Return (X, Y) of the center of cell containing provided text 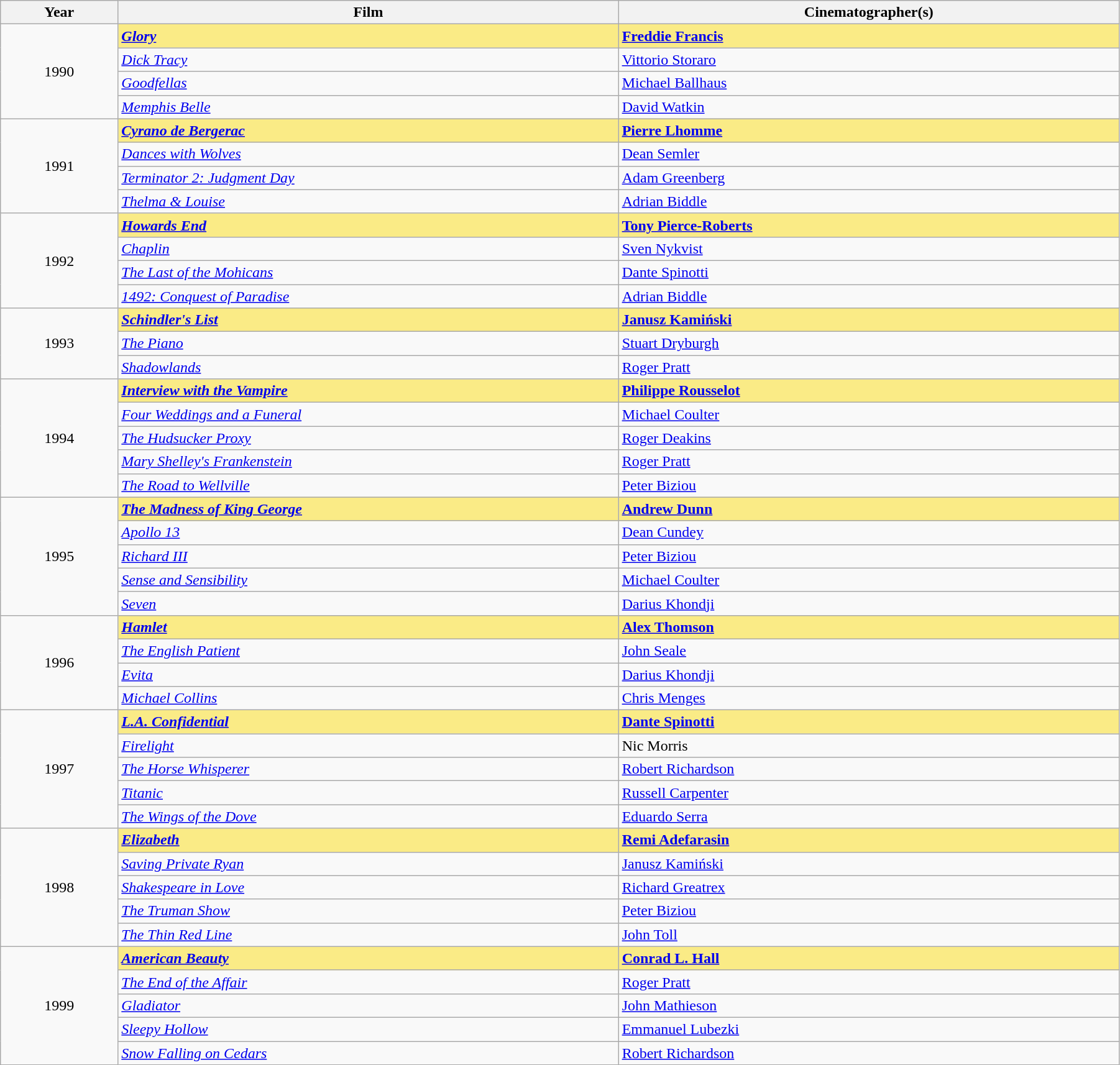
L.A. Confidential (368, 722)
Gladiator (368, 1005)
Dick Tracy (368, 60)
Michael Collins (368, 698)
Russell Carpenter (869, 793)
Philippe Rousselot (869, 391)
Dean Semler (869, 154)
Goodfellas (368, 83)
Thelma & Louise (368, 201)
Year (60, 12)
David Watkin (869, 107)
Four Weddings and a Funeral (368, 414)
Firelight (368, 746)
Mary Shelley's Frankenstein (368, 462)
American Beauty (368, 958)
Richard Greatrex (869, 887)
John Seale (869, 651)
The Thin Red Line (368, 935)
Adam Greenberg (869, 178)
The English Patient (368, 651)
Alex Thomson (869, 627)
The Last of the Mohicans (368, 272)
Memphis Belle (368, 107)
Roger Deakins (869, 438)
1492: Conquest of Paradise (368, 296)
Schindler's List (368, 320)
1997 (60, 769)
Remi Adefarasin (869, 840)
1996 (60, 662)
Stuart Dryburgh (869, 344)
The Wings of the Dove (368, 816)
1999 (60, 1005)
Andrew Dunn (869, 509)
The Truman Show (368, 911)
John Toll (869, 935)
1993 (60, 344)
Dean Cundey (869, 532)
Nic Morris (869, 746)
1992 (60, 260)
Glory (368, 36)
Seven (368, 603)
Richard III (368, 556)
Evita (368, 674)
Conrad L. Hall (869, 958)
Howards End (368, 225)
Elizabeth (368, 840)
1994 (60, 438)
Sense and Sensibility (368, 580)
Sven Nykvist (869, 249)
Cinematographer(s) (869, 12)
Dances with Wolves (368, 154)
Chaplin (368, 249)
Film (368, 12)
Emmanuel Lubezki (869, 1029)
Pierre Lhomme (869, 130)
Vittorio Storaro (869, 60)
Apollo 13 (368, 532)
Chris Menges (869, 698)
The End of the Affair (368, 982)
Terminator 2: Judgment Day (368, 178)
Shadowlands (368, 367)
The Piano (368, 344)
Tony Pierce-Roberts (869, 225)
The Hudsucker Proxy (368, 438)
The Madness of King George (368, 509)
Shakespeare in Love (368, 887)
Sleepy Hollow (368, 1029)
Interview with the Vampire (368, 391)
1991 (60, 166)
Hamlet (368, 627)
1990 (60, 71)
Eduardo Serra (869, 816)
The Road to Wellville (368, 485)
John Mathieson (869, 1005)
Saving Private Ryan (368, 864)
1998 (60, 887)
The Horse Whisperer (368, 769)
Freddie Francis (869, 36)
Michael Ballhaus (869, 83)
Cyrano de Bergerac (368, 130)
Snow Falling on Cedars (368, 1053)
Titanic (368, 793)
1995 (60, 556)
